Scan for the cell matching the given text and deliver its [X, Y] coordinate at center. 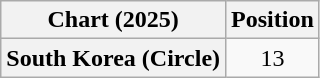
Chart (2025) [114, 20]
13 [273, 58]
Position [273, 20]
South Korea (Circle) [114, 58]
